Return the (x, y) coordinate for the center point of the cell that contains the specified text.  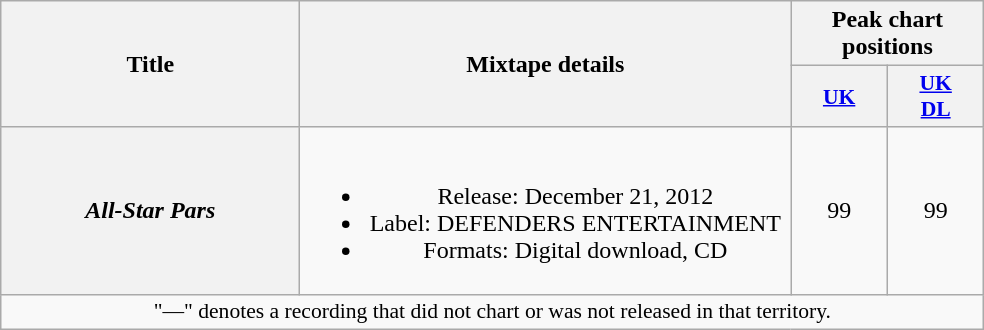
"—" denotes a recording that did not chart or was not released in that territory. (492, 312)
Title (150, 64)
All-Star Pars (150, 210)
UK (840, 96)
Peak chart positions (888, 34)
Release: December 21, 2012Label: DEFENDERS ENTERTAINMENTFormats: Digital download, CD (546, 210)
Mixtape details (546, 64)
UKDL (936, 96)
